From the cell containing the given text, extract its center point as [x, y] coordinate. 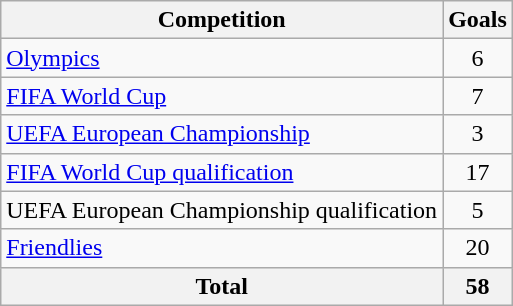
Goals [478, 20]
Friendlies [222, 248]
Total [222, 286]
FIFA World Cup [222, 96]
UEFA European Championship qualification [222, 210]
7 [478, 96]
17 [478, 172]
20 [478, 248]
Competition [222, 20]
FIFA World Cup qualification [222, 172]
3 [478, 134]
5 [478, 210]
58 [478, 286]
Olympics [222, 58]
6 [478, 58]
UEFA European Championship [222, 134]
